Detect which cell encompasses the target text, then output its (x, y) center coordinate. 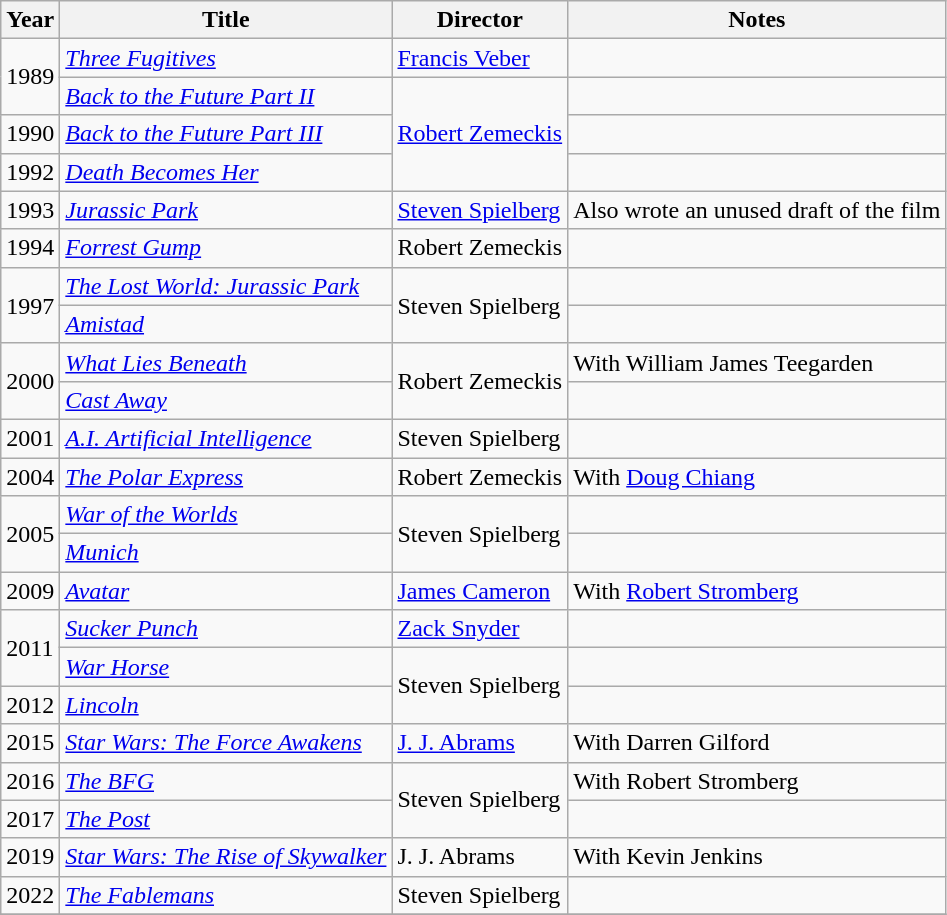
A.I. Artificial Intelligence (226, 438)
2016 (30, 781)
Avatar (226, 591)
The Polar Express (226, 477)
Amistad (226, 324)
Star Wars: The Force Awakens (226, 743)
2015 (30, 743)
Director (480, 20)
2009 (30, 591)
Notes (757, 20)
2004 (30, 477)
Forrest Gump (226, 248)
2017 (30, 819)
Lincoln (226, 705)
The Post (226, 819)
War Horse (226, 667)
2022 (30, 895)
War of the Worlds (226, 515)
1994 (30, 248)
Death Becomes Her (226, 172)
Back to the Future Part II (226, 96)
2019 (30, 857)
Year (30, 20)
1989 (30, 77)
2001 (30, 438)
The Lost World: Jurassic Park (226, 286)
Also wrote an unused draft of the film (757, 210)
Sucker Punch (226, 629)
1997 (30, 305)
The Fablemans (226, 895)
With Darren Gilford (757, 743)
Munich (226, 553)
2011 (30, 648)
With William James Teegarden (757, 362)
2012 (30, 705)
2005 (30, 534)
1990 (30, 134)
What Lies Beneath (226, 362)
With Doug Chiang (757, 477)
With Kevin Jenkins (757, 857)
Star Wars: The Rise of Skywalker (226, 857)
Jurassic Park (226, 210)
Cast Away (226, 400)
1992 (30, 172)
Three Fugitives (226, 58)
The BFG (226, 781)
Francis Veber (480, 58)
James Cameron (480, 591)
Zack Snyder (480, 629)
1993 (30, 210)
2000 (30, 381)
Back to the Future Part III (226, 134)
Title (226, 20)
